Provide the [X, Y] coordinate of the cell's center where the given text is located.  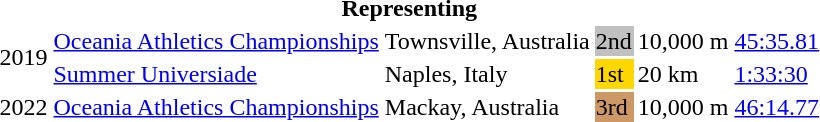
1st [614, 74]
Mackay, Australia [487, 107]
3rd [614, 107]
Naples, Italy [487, 74]
20 km [683, 74]
Townsville, Australia [487, 41]
Summer Universiade [216, 74]
2nd [614, 41]
